Locate the cell with the specified text and output its [x, y] center coordinate. 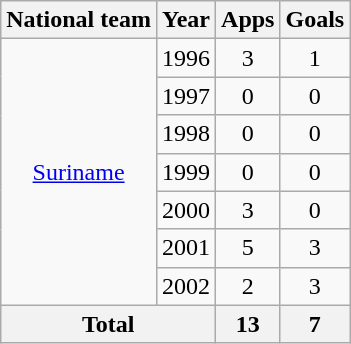
2001 [186, 248]
2 [248, 286]
13 [248, 324]
Total [108, 324]
5 [248, 248]
1997 [186, 96]
Suriname [79, 172]
National team [79, 20]
Goals [315, 20]
Year [186, 20]
1996 [186, 58]
1998 [186, 134]
2002 [186, 286]
Apps [248, 20]
7 [315, 324]
1999 [186, 172]
2000 [186, 210]
1 [315, 58]
